Extract the [x, y] coordinate from the center of the cell holding the provided text.  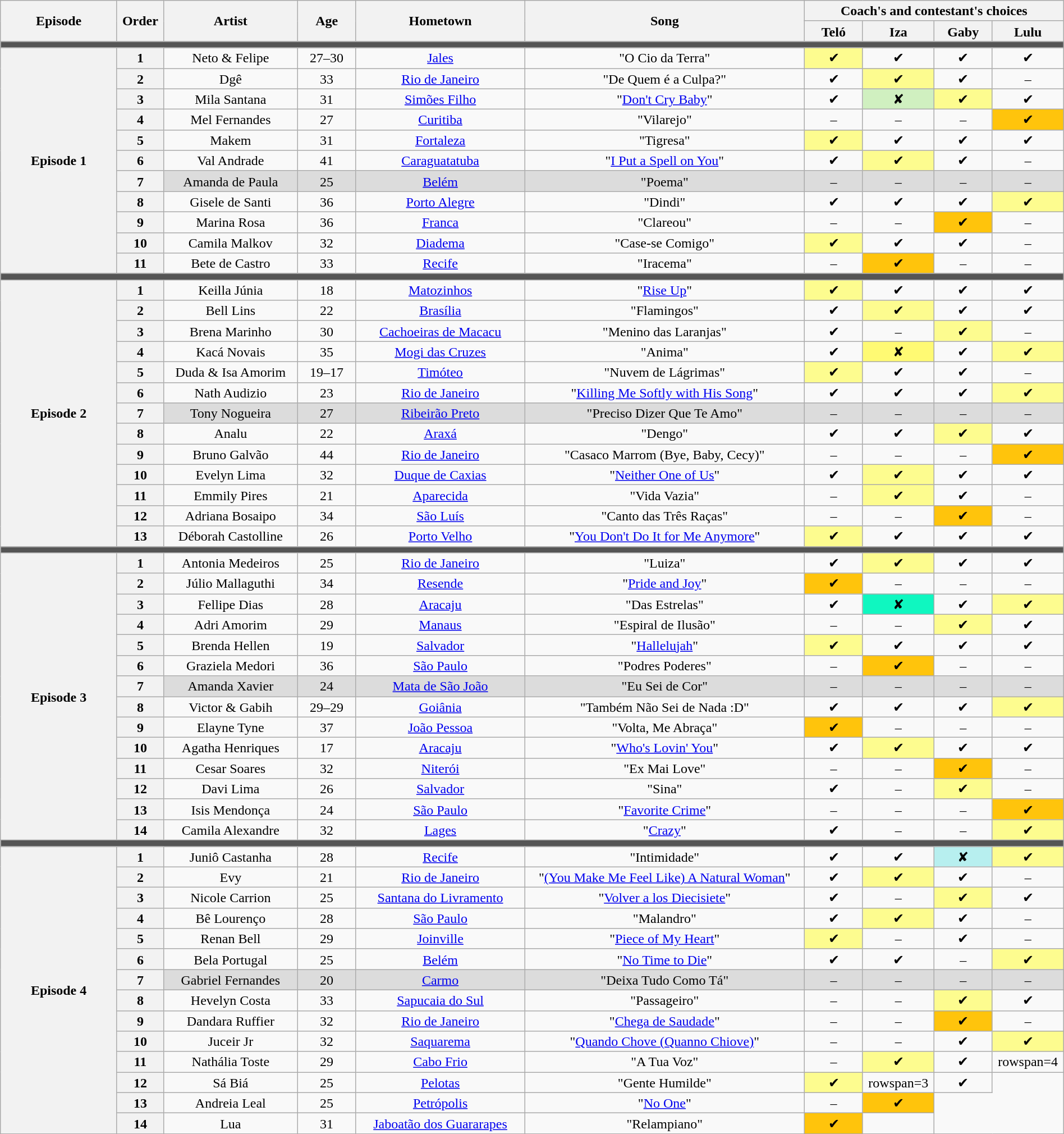
Renan Bell [230, 939]
44 [327, 455]
Porto Alegre [440, 202]
Nathália Toste [230, 1062]
"Quando Chove (Quanno Chiove)" [664, 1042]
Evy [230, 877]
Neto & Felipe [230, 58]
Agatha Henriques [230, 748]
Lua [230, 1124]
Mata de São João [440, 686]
"Intimidade" [664, 857]
Bela Portugal [230, 959]
"Killing Me Softly with His Song" [664, 393]
Nath Audizio [230, 393]
Pelotas [440, 1082]
Amanda Xavier [230, 686]
Brena Marinho [230, 331]
"Clareou" [664, 222]
Tony Nogueira [230, 413]
Teló [833, 31]
"Neither One of Us" [664, 475]
Episode 3 [59, 697]
17 [327, 748]
Davi Lima [230, 789]
Analu [230, 433]
rowspan=3 [898, 1082]
"Favorite Crime" [664, 810]
"Ex Mai Love" [664, 768]
Artist [230, 21]
"Vida Vazia" [664, 495]
Araxá [440, 433]
Brasília [440, 311]
Gaby [963, 31]
"Who's Lovin' You" [664, 748]
Sapucaia do Sul [440, 1000]
19–17 [327, 372]
Emmily Pires [230, 495]
Lulu [1028, 31]
23 [327, 393]
"Rise Up" [664, 290]
27–30 [327, 58]
Dgê [230, 79]
"Espiral de Ilusão" [664, 624]
Manaus [440, 624]
Age [327, 21]
"A Tua Voz" [664, 1062]
Juceir Jr [230, 1042]
Jaboatão dos Guararapes [440, 1124]
João Pessoa [440, 728]
"Poema" [664, 181]
Andreia Leal [230, 1103]
Caraguatatuba [440, 161]
"No Time to Die" [664, 959]
41 [327, 161]
Hevelyn Costa [230, 1000]
Joinville [440, 939]
"Volta, Me Abraça" [664, 728]
"Iracema" [664, 264]
Hometown [440, 21]
São Luís [440, 515]
Brenda Hellen [230, 646]
30 [327, 331]
Bruno Galvão [230, 455]
"Relampiano" [664, 1124]
Graziela Medori [230, 666]
Bell Lins [230, 311]
Episode [59, 21]
"Também Não Sei de Nada :D" [664, 706]
"Casaco Marrom (Bye, Baby, Cecy)" [664, 455]
Adri Amorim [230, 624]
"Anima" [664, 351]
Bete de Castro [230, 264]
Simões Filho [440, 99]
"Vilarejo" [664, 120]
Lages [440, 830]
Camila Malkov [230, 243]
Franca [440, 222]
20 [327, 980]
Mogi das Cruzes [440, 351]
"Tigresa" [664, 140]
Cachoeiras de Macacu [440, 331]
"Chega de Saudade" [664, 1021]
Carmo [440, 980]
Juniô Castanha [230, 857]
"Dindi" [664, 202]
"Das Estrelas" [664, 604]
Duda & Isa Amorim [230, 372]
Goiânia [440, 706]
"Dengo" [664, 433]
Episode 1 [59, 161]
Amanda de Paula [230, 181]
"You Don't Do It for Me Anymore" [664, 537]
Isis Mendonça [230, 810]
Gisele de Santi [230, 202]
"Eu Sei de Cor" [664, 686]
Antonia Medeiros [230, 564]
Diadema [440, 243]
Saquarema [440, 1042]
Fellipe Dias [230, 604]
"Deixa Tudo Como Tá" [664, 980]
Kacá Novais [230, 351]
"Sina" [664, 789]
Duque de Caxias [440, 475]
35 [327, 351]
"Crazy" [664, 830]
Order [140, 21]
29–29 [327, 706]
"Menino das Laranjas" [664, 331]
Ribeirão Preto [440, 413]
Nicole Carrion [230, 898]
Mel Fernandes [230, 120]
Marina Rosa [230, 222]
"Passageiro" [664, 1000]
"De Quem é a Culpa?" [664, 79]
18 [327, 290]
"Hallelujah" [664, 646]
"Flamingos" [664, 311]
Déborah Castolline [230, 537]
Curitiba [440, 120]
rowspan=4 [1028, 1062]
"Canto das Três Raças" [664, 515]
"Gente Humilde" [664, 1082]
Petrópolis [440, 1103]
Gabriel Fernandes [230, 980]
Evelyn Lima [230, 475]
"O Cio da Terra" [664, 58]
"Luiza" [664, 564]
"Preciso Dizer Que Te Amo" [664, 413]
Song [664, 21]
Fortaleza [440, 140]
Porto Velho [440, 537]
"Malandro" [664, 918]
"No One" [664, 1103]
"Podres Poderes" [664, 666]
Júlio Mallaguthi [230, 584]
Cesar Soares [230, 768]
Cabo Frio [440, 1062]
"Nuvem de Lágrimas" [664, 372]
Episode 2 [59, 413]
Resende [440, 584]
Val Andrade [230, 161]
"I Put a Spell on You" [664, 161]
37 [327, 728]
Sá Biá [230, 1082]
"Pride and Joy" [664, 584]
Santana do Livramento [440, 898]
Adriana Bosaipo [230, 515]
Makem [230, 140]
Coach's and contestant's choices [934, 11]
19 [327, 646]
Bê Lourenço [230, 918]
Episode 4 [59, 990]
Aparecida [440, 495]
Mila Santana [230, 99]
Timóteo [440, 372]
"Volver a los Diecisiete" [664, 898]
Dandara Ruffier [230, 1021]
"Don't Cry Baby" [664, 99]
Iza [898, 31]
Keilla Júnia [230, 290]
Niterói [440, 768]
"Case-se Comigo" [664, 243]
Matozinhos [440, 290]
Jales [440, 58]
"(You Make Me Feel Like) A Natural Woman" [664, 877]
Camila Alexandre [230, 830]
"Piece of My Heart" [664, 939]
Elayne Tyne [230, 728]
Victor & Gabih [230, 706]
